Capture the cell that displays the provided text and extract its (x, y) central coordinate. 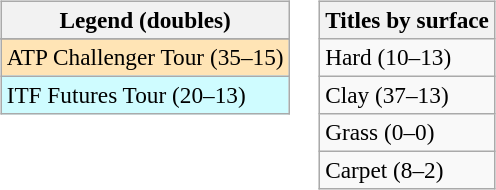
Carpet (8–2) (408, 171)
Hard (10–13) (408, 57)
Legend (doubles) (145, 20)
ATP Challenger Tour (35–15) (145, 57)
Titles by surface (408, 20)
Clay (37–13) (408, 95)
Grass (0–0) (408, 133)
ITF Futures Tour (20–13) (145, 95)
